Extract the (X, Y) coordinate from the center of the cell holding the provided text.  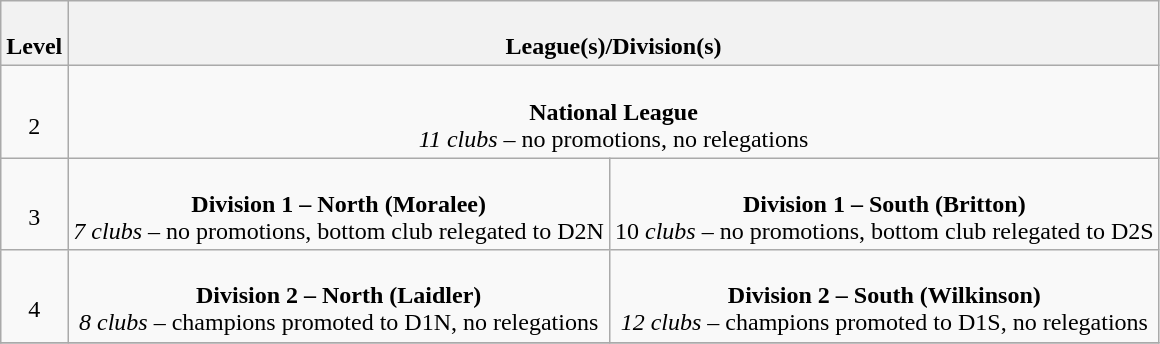
2 (34, 112)
Division 1 – South (Britton) 10 clubs – no promotions, bottom club relegated to D2S (884, 204)
4 (34, 296)
Division 2 – South (Wilkinson) 12 clubs – champions promoted to D1S, no relegations (884, 296)
Level (34, 34)
National League 11 clubs – no promotions, no relegations (614, 112)
3 (34, 204)
Division 2 – North (Laidler) 8 clubs – champions promoted to D1N, no relegations (339, 296)
League(s)/Division(s) (614, 34)
Division 1 – North (Moralee) 7 clubs – no promotions, bottom club relegated to D2N (339, 204)
